Locate the cell with the specified text and output its (X, Y) center coordinate. 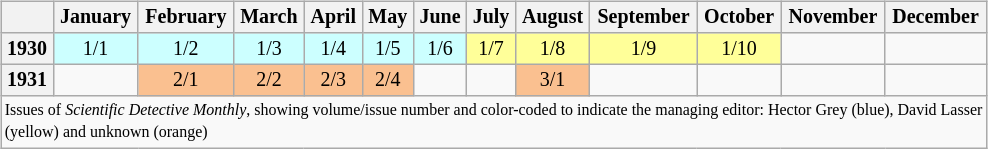
1/9 (644, 48)
1/2 (186, 48)
3/1 (552, 80)
2/2 (270, 80)
2/4 (388, 80)
April (333, 18)
February (186, 18)
1/1 (96, 48)
July (492, 18)
1931 (27, 80)
December (936, 18)
2/3 (333, 80)
1/3 (270, 48)
1/10 (739, 48)
March (270, 18)
September (644, 18)
May (388, 18)
August (552, 18)
1/4 (333, 48)
January (96, 18)
1/5 (388, 48)
October (739, 18)
1930 (27, 48)
2/1 (186, 80)
June (440, 18)
1/8 (552, 48)
November (833, 18)
1/6 (440, 48)
1/7 (492, 48)
